Pinpoint the cell where the given text exists, returning its (x, y) midpoint coordinate. 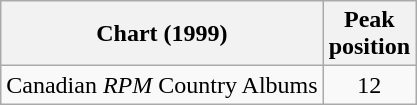
Chart (1999) (162, 34)
12 (369, 85)
Peakposition (369, 34)
Canadian RPM Country Albums (162, 85)
